Scan for the cell matching the given text and deliver its [x, y] coordinate at center. 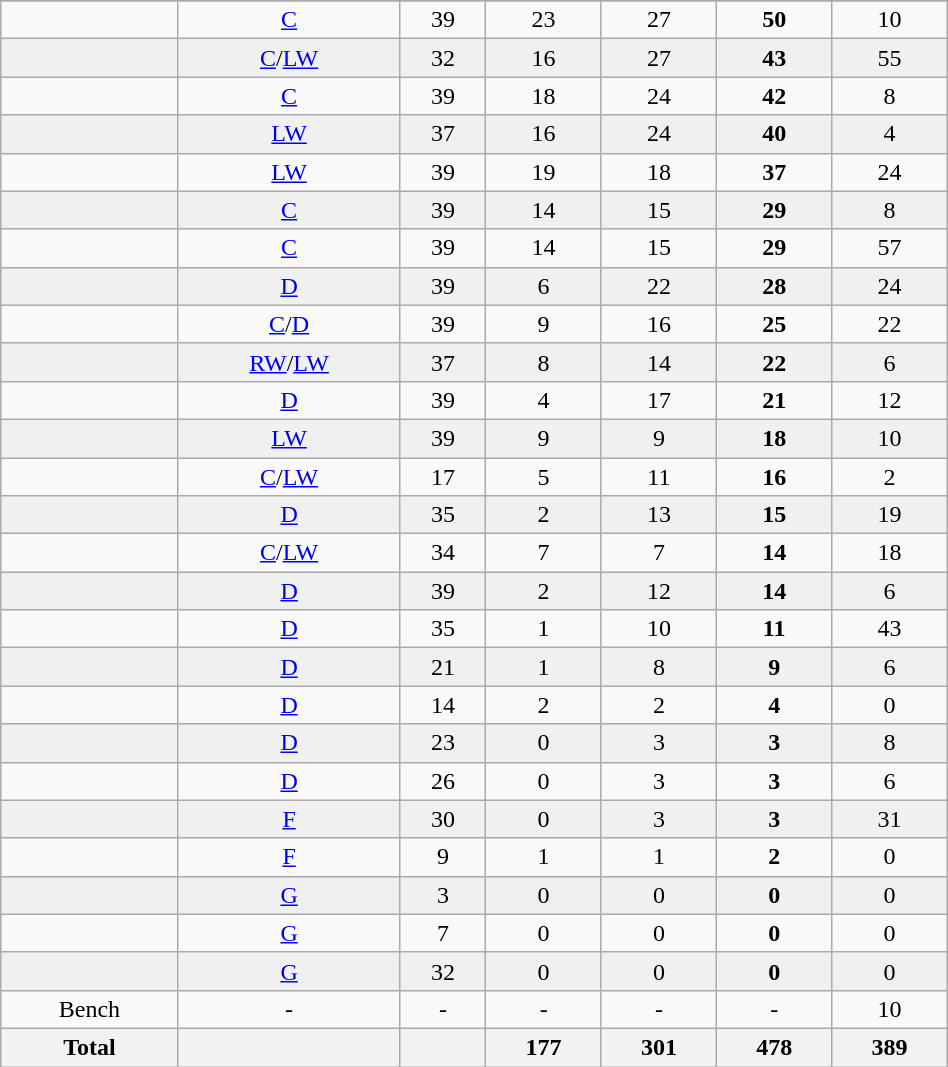
26 [443, 781]
55 [890, 58]
301 [658, 1047]
Bench [90, 1009]
5 [544, 477]
40 [774, 134]
25 [774, 324]
50 [774, 20]
478 [774, 1047]
RW/LW [289, 362]
C/D [289, 324]
13 [658, 515]
42 [774, 96]
31 [890, 819]
28 [774, 286]
389 [890, 1047]
Total [90, 1047]
57 [890, 248]
34 [443, 553]
30 [443, 819]
177 [544, 1047]
